Return the [x, y] coordinate for the center point of the cell that contains the specified text.  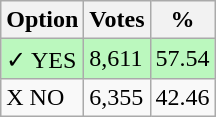
8,611 [117, 59]
X NO [42, 97]
42.46 [182, 97]
% [182, 20]
6,355 [117, 97]
57.54 [182, 59]
✓ YES [42, 59]
Votes [117, 20]
Option [42, 20]
